Identify which cell holds the provided text, then report its [x, y] central coordinate. 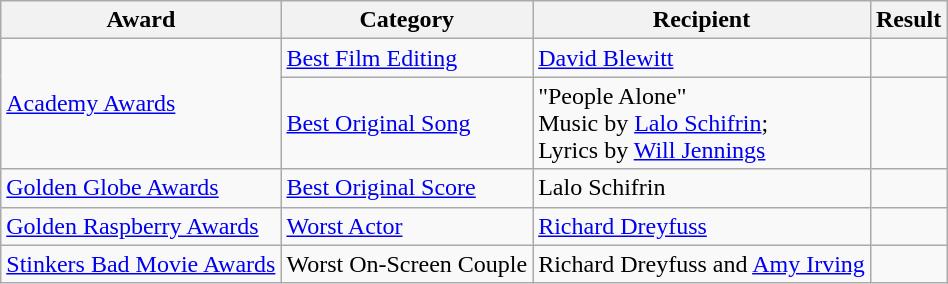
Best Original Song [407, 123]
Recipient [702, 20]
Richard Dreyfuss and Amy Irving [702, 264]
Stinkers Bad Movie Awards [141, 264]
Golden Raspberry Awards [141, 226]
Worst On-Screen Couple [407, 264]
Result [908, 20]
"People Alone" Music by Lalo Schifrin; Lyrics by Will Jennings [702, 123]
Academy Awards [141, 104]
Best Film Editing [407, 58]
Best Original Score [407, 188]
Worst Actor [407, 226]
Golden Globe Awards [141, 188]
Lalo Schifrin [702, 188]
Category [407, 20]
Award [141, 20]
David Blewitt [702, 58]
Richard Dreyfuss [702, 226]
